Provide the [X, Y] coordinate of the cell's center where the given text is located.  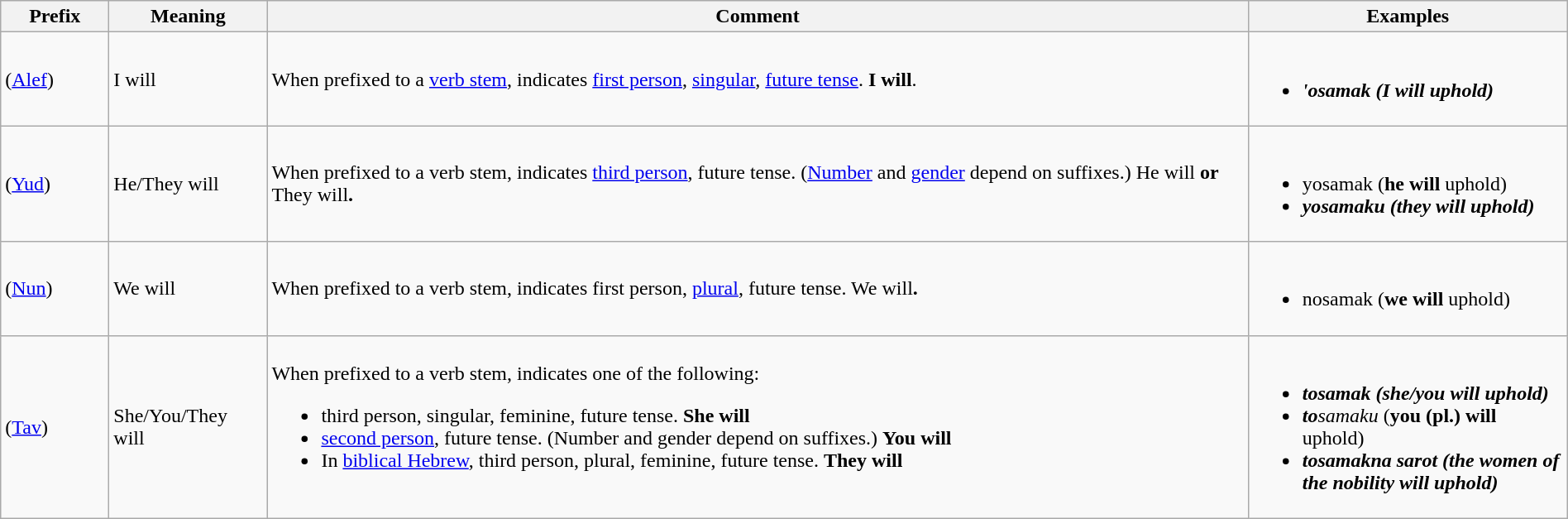
yosamak (he will uphold) yosamaku (they will uphold) [1408, 184]
When prefixed to a verb stem, indicates first person, plural, future tense. We will. [758, 288]
I will [189, 79]
Meaning [189, 17]
(Tav) [55, 427]
He/They will [189, 184]
(Yud) [55, 184]
'osamak (I will uphold) [1408, 79]
We will [189, 288]
nosamak (we will uphold) [1408, 288]
Comment [758, 17]
tosamak (she/you will uphold) tosamaku (you (pl.) will uphold) tosamakna sarot (the women of the nobility will uphold) [1408, 427]
Prefix [55, 17]
She/You/They will [189, 427]
When prefixed to a verb stem, indicates first person, singular, future tense. I will. [758, 79]
When prefixed to a verb stem, indicates third person, future tense. (Number and gender depend on suffixes.) He will or They will. [758, 184]
Examples [1408, 17]
(Nun) [55, 288]
(Alef) [55, 79]
